Locate the cell with the specified text and output its (X, Y) center coordinate. 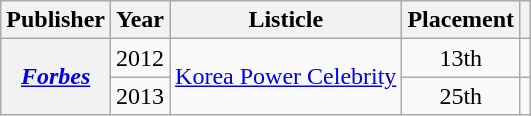
Publisher (56, 20)
25th (461, 96)
13th (461, 58)
Korea Power Celebrity (286, 77)
Placement (461, 20)
Forbes (56, 77)
2012 (140, 58)
Listicle (286, 20)
2013 (140, 96)
Year (140, 20)
